Detect which cell encompasses the target text, then output its [x, y] center coordinate. 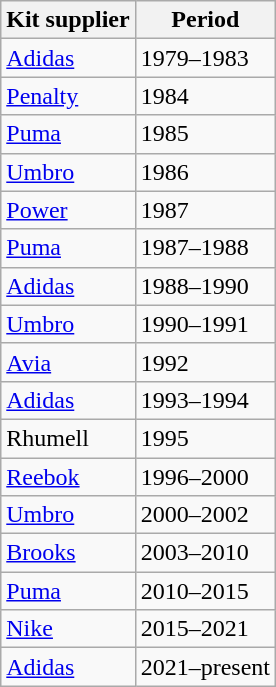
1985 [205, 134]
1986 [205, 172]
2000–2002 [205, 515]
Kit supplier [68, 20]
Penalty [68, 96]
2015–2021 [205, 629]
2010–2015 [205, 591]
Brooks [68, 553]
Avia [68, 362]
Period [205, 20]
Power [68, 210]
1992 [205, 362]
1987–1988 [205, 248]
1990–1991 [205, 324]
1993–1994 [205, 400]
Rhumell [68, 438]
2003–2010 [205, 553]
1995 [205, 438]
Reebok [68, 477]
1979–1983 [205, 58]
1984 [205, 96]
1987 [205, 210]
Nike [68, 629]
1996–2000 [205, 477]
1988–1990 [205, 286]
2021–present [205, 667]
